Determine the [x, y] coordinate at the center of the cell enclosing the given text.  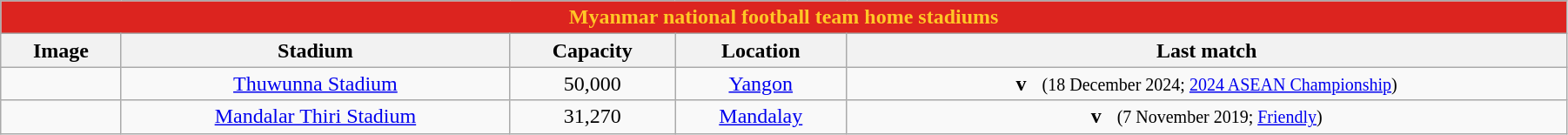
Location [761, 51]
Mandalar Thiri Stadium [315, 117]
Capacity [593, 51]
v (18 December 2024; 2024 ASEAN Championship) [1207, 84]
Yangon [761, 84]
v (7 November 2019; Friendly) [1207, 117]
Image [61, 51]
Stadium [315, 51]
Myanmar national football team home stadiums [784, 17]
31,270 [593, 117]
Mandalay [761, 117]
Thuwunna Stadium [315, 84]
Last match [1207, 51]
50,000 [593, 84]
